Locate the cell with the specified text and output its (X, Y) center coordinate. 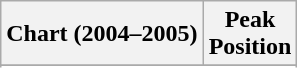
PeakPosition (250, 34)
Chart (2004–2005) (102, 34)
